Find where the given text appears and provide that cell's center as [X, Y] coordinate. 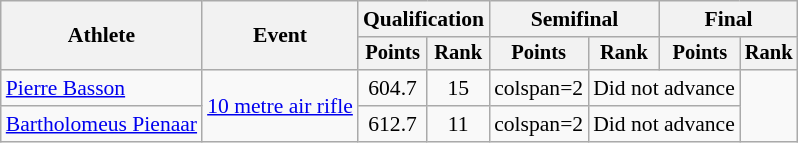
604.7 [392, 88]
Bartholomeus Pienaar [102, 124]
15 [458, 88]
Final [729, 19]
11 [458, 124]
Event [280, 36]
Athlete [102, 36]
612.7 [392, 124]
Qualification [424, 19]
10 metre air rifle [280, 106]
Pierre Basson [102, 88]
Semifinal [574, 19]
